Extract the (x, y) coordinate from the center of the cell holding the provided text.  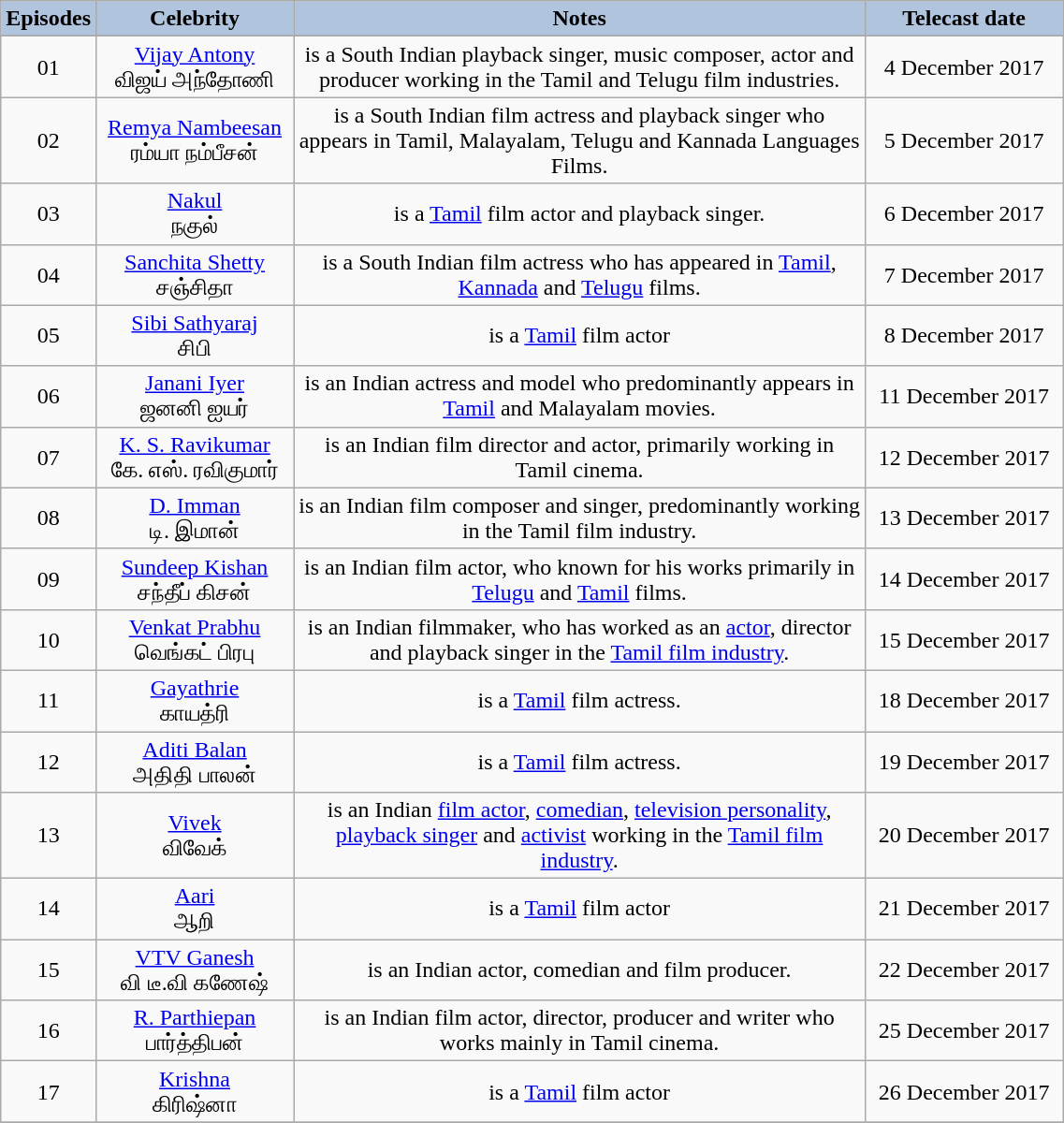
Nakul நகுல் (195, 213)
Telecast date (964, 19)
12 December 2017 (964, 457)
is an Indian film actor, comedian, television personality, playback singer and activist working in the Tamil film industry. (580, 836)
07 (49, 457)
01 (49, 67)
is an Indian film composer and singer, predominantly working in the Tamil film industry. (580, 518)
03 (49, 213)
5 December 2017 (964, 140)
05 (49, 335)
6 December 2017 (964, 213)
20 December 2017 (964, 836)
is an Indian actress and model who predominantly appears in Tamil and Malayalam movies. (580, 397)
08 (49, 518)
26 December 2017 (964, 1091)
Vijay Antony விஜய் அந்தோணி (195, 67)
is a South Indian film actress who has appeared in Tamil, Kannada and Telugu films. (580, 275)
Gayathrie காயத்ரி (195, 700)
15 December 2017 (964, 640)
7 December 2017 (964, 275)
Sundeep Kishan சந்தீப் கிசன் (195, 578)
VTV Ganesh வி டீ.வி கணேஷ் (195, 970)
10 (49, 640)
is a Tamil film actor and playback singer. (580, 213)
4 December 2017 (964, 67)
is an Indian film director and actor, primarily working in Tamil cinema. (580, 457)
13 (49, 836)
19 December 2017 (964, 762)
is a South Indian film actress and playback singer who appears in Tamil, Malayalam, Telugu and Kannada Languages Films. (580, 140)
11 (49, 700)
Notes (580, 19)
8 December 2017 (964, 335)
Aari ஆறி (195, 910)
Remya Nambeesan ரம்யா நம்பீசன் (195, 140)
17 (49, 1091)
is an Indian film actor, director, producer and writer who works mainly in Tamil cinema. (580, 1031)
21 December 2017 (964, 910)
Janani Iyer ஜனனி ஐயர் (195, 397)
02 (49, 140)
Venkat Prabhu வெங்கட் பிரபு (195, 640)
14 (49, 910)
is an Indian filmmaker, who has worked as an actor, director and playback singer in the Tamil film industry. (580, 640)
Episodes (49, 19)
is a South Indian playback singer, music composer, actor and producer working in the Tamil and Telugu film industries. (580, 67)
Vivek விவேக் (195, 836)
R. Parthiepan பார்த்திபன் (195, 1031)
Celebrity (195, 19)
22 December 2017 (964, 970)
13 December 2017 (964, 518)
Sibi Sathyaraj சிபி (195, 335)
Aditi Balan அதிதி பாலன் (195, 762)
09 (49, 578)
11 December 2017 (964, 397)
15 (49, 970)
is an Indian film actor, who known for his works primarily in Telugu and Tamil films. (580, 578)
K. S. Ravikumar கே. எஸ். ரவிகுமார் (195, 457)
25 December 2017 (964, 1031)
18 December 2017 (964, 700)
14 December 2017 (964, 578)
04 (49, 275)
Sanchita Shetty சஞ்சிதா (195, 275)
is an Indian actor, comedian and film producer. (580, 970)
06 (49, 397)
12 (49, 762)
16 (49, 1031)
D. Imman டி. இமான் (195, 518)
Krishna கிரிஷ்னா (195, 1091)
